Determine the (x, y) coordinate at the center of the cell enclosing the given text.  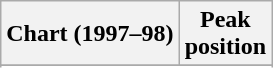
Chart (1997–98) (90, 34)
Peakposition (225, 34)
